From the cell containing the given text, extract its center point as [X, Y] coordinate. 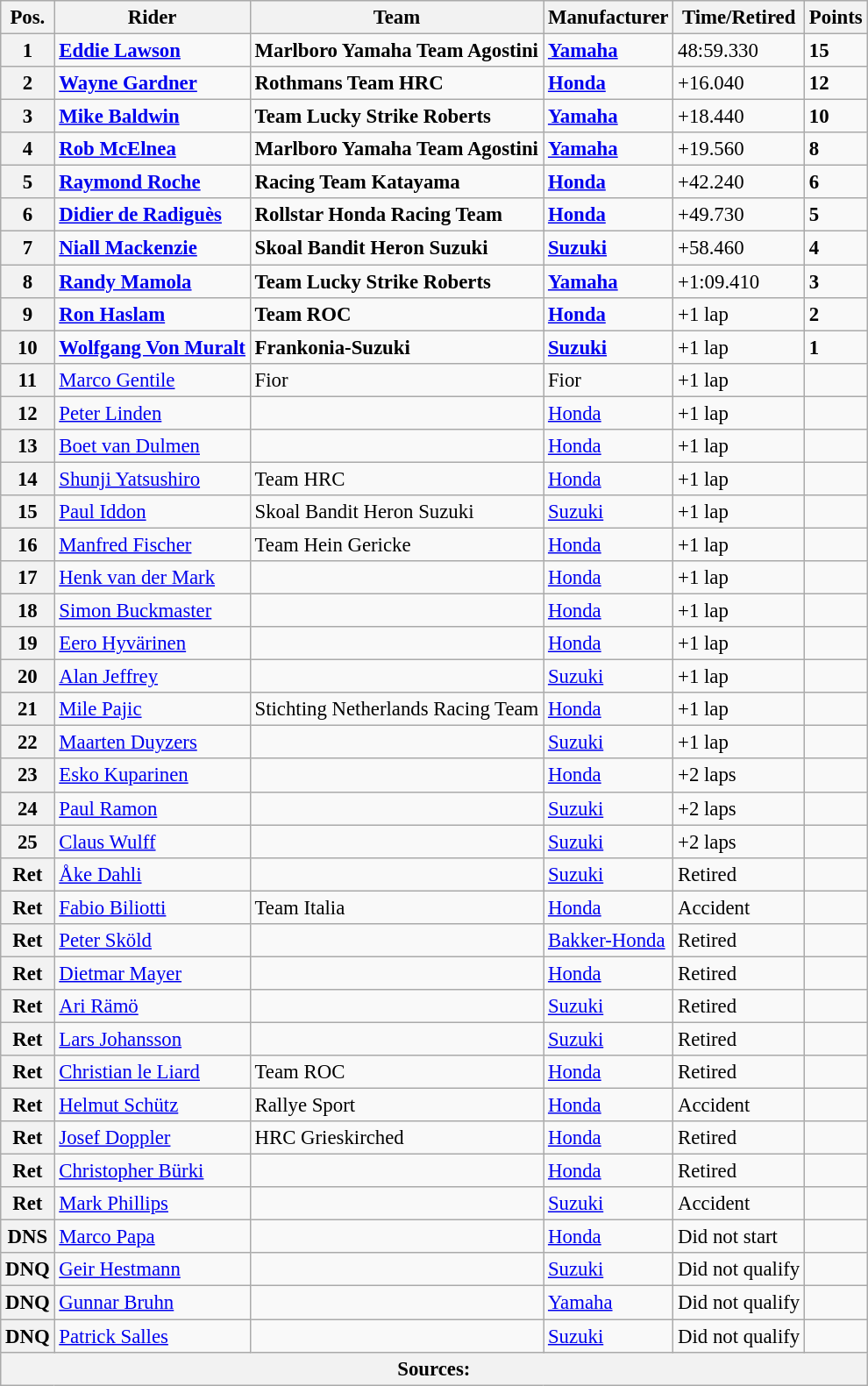
Mark Phillips [153, 1204]
Sources: [434, 1368]
Boet van Dulmen [153, 446]
Mile Pajic [153, 709]
Points [836, 18]
7 [28, 248]
Wayne Gardner [153, 83]
24 [28, 808]
Team HRC [396, 479]
+18.440 [739, 117]
Rallye Sport [396, 1105]
Rollstar Honda Racing Team [396, 215]
20 [28, 677]
Rob McElnea [153, 149]
Christian le Liard [153, 1072]
Racing Team Katayama [396, 182]
Paul Ramon [153, 808]
19 [28, 643]
Eddie Lawson [153, 51]
Ron Haslam [153, 314]
Geir Hestmann [153, 1270]
Simon Buckmaster [153, 611]
Manfred Fischer [153, 544]
Åke Dahli [153, 874]
48:59.330 [739, 51]
Eero Hyvärinen [153, 643]
Shunji Yatsushiro [153, 479]
Gunnar Bruhn [153, 1303]
Dietmar Mayer [153, 973]
Peter Sköld [153, 941]
9 [28, 314]
Henk van der Mark [153, 578]
Ari Rämö [153, 1006]
+49.730 [739, 215]
Lars Johansson [153, 1039]
Stichting Netherlands Racing Team [396, 709]
11 [28, 380]
Team Italia [396, 907]
Paul Iddon [153, 512]
+16.040 [739, 83]
18 [28, 611]
Helmut Schütz [153, 1105]
22 [28, 743]
Claus Wulff [153, 842]
16 [28, 544]
+19.560 [739, 149]
14 [28, 479]
Bakker-Honda [608, 941]
Raymond Roche [153, 182]
Randy Mamola [153, 281]
17 [28, 578]
DNS [28, 1237]
Fabio Biliotti [153, 907]
Josef Doppler [153, 1138]
25 [28, 842]
Pos. [28, 18]
HRC Grieskirched [396, 1138]
Marco Gentile [153, 380]
Mike Baldwin [153, 117]
Wolfgang Von Muralt [153, 347]
Time/Retired [739, 18]
Christopher Bürki [153, 1171]
21 [28, 709]
Rider [153, 18]
+1:09.410 [739, 281]
Peter Linden [153, 413]
Team [396, 18]
Manufacturer [608, 18]
Maarten Duyzers [153, 743]
Rothmans Team HRC [396, 83]
Esko Kuparinen [153, 776]
Didier de Radiguès [153, 215]
+58.460 [739, 248]
+42.240 [739, 182]
Did not start [739, 1237]
Marco Papa [153, 1237]
Alan Jeffrey [153, 677]
Team Hein Gericke [396, 544]
23 [28, 776]
Niall Mackenzie [153, 248]
Patrick Salles [153, 1336]
Frankonia-Suzuki [396, 347]
13 [28, 446]
